Return [X, Y] of the center of cell containing provided text 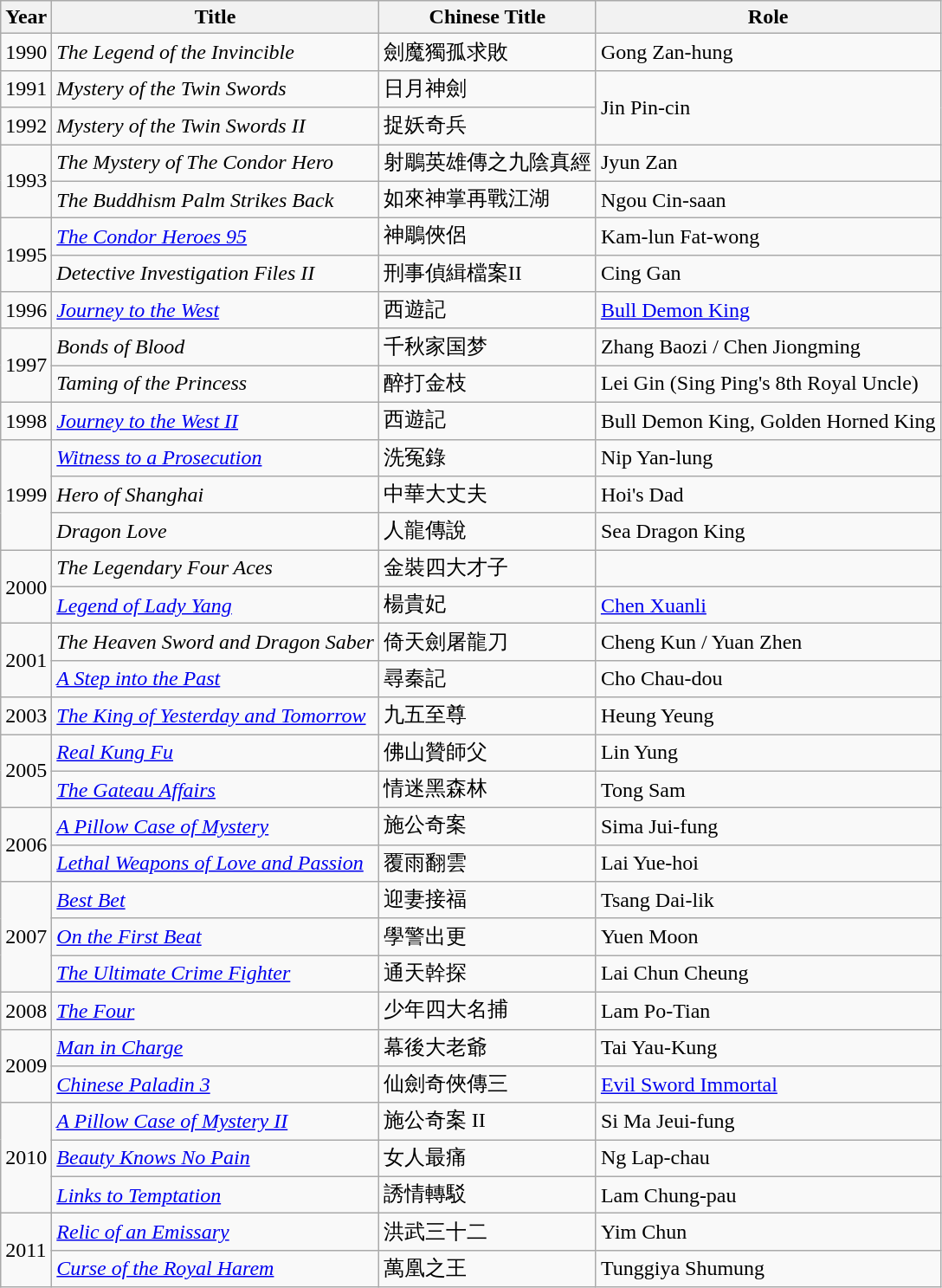
2008 [26, 1010]
Role [768, 17]
神鵰俠侶 [487, 237]
中華大丈夫 [487, 495]
通天幹探 [487, 974]
Chen Xuanli [768, 605]
幕後大老爺 [487, 1048]
捉妖奇兵 [487, 126]
覆雨翻雲 [487, 863]
2011 [26, 1251]
Sea Dragon King [768, 532]
Cheng Kun / Yuan Zhen [768, 643]
1999 [26, 495]
Links to Temptation [215, 1195]
醉打金枝 [487, 385]
1998 [26, 421]
Lei Gin (Sing Ping's 8th Royal Uncle) [768, 385]
Detective Investigation Files II [215, 274]
少年四大名捕 [487, 1010]
Hoi's Dad [768, 495]
劍魔獨孤求敗 [487, 52]
施公奇案 II [487, 1121]
Kam-lun Fat-wong [768, 237]
情迷黑森林 [487, 790]
Sima Jui-fung [768, 826]
九五至尊 [487, 715]
The Gateau Affairs [215, 790]
The Mystery of The Condor Hero [215, 163]
Dragon Love [215, 532]
Bonds of Blood [215, 346]
楊貴妃 [487, 605]
The Heaven Sword and Dragon Saber [215, 643]
仙劍奇俠傳三 [487, 1084]
Legend of Lady Yang [215, 605]
Title [215, 17]
倚天劍屠龍刀 [487, 643]
The King of Yesterday and Tomorrow [215, 715]
Taming of the Princess [215, 385]
Nip Yan-lung [768, 457]
Witness to a Prosecution [215, 457]
Mystery of the Twin Swords [215, 88]
Chinese Paladin 3 [215, 1084]
Mystery of the Twin Swords II [215, 126]
Cing Gan [768, 274]
Lethal Weapons of Love and Passion [215, 863]
2009 [26, 1065]
Tsang Dai-lik [768, 901]
2007 [26, 937]
Tong Sam [768, 790]
女人最痛 [487, 1159]
佛山贊師父 [487, 754]
On the First Beat [215, 937]
The Ultimate Crime Fighter [215, 974]
施公奇案 [487, 826]
1995 [26, 255]
學警出更 [487, 937]
日月神劍 [487, 88]
1991 [26, 88]
The Legend of the Invincible [215, 52]
1993 [26, 180]
Jin Pin-cin [768, 107]
Lam Chung-pau [768, 1195]
Si Ma Jeui-fung [768, 1121]
1996 [26, 310]
2000 [26, 587]
Ng Lap-chau [768, 1159]
人龍傳說 [487, 532]
Bull Demon King, Golden Horned King [768, 421]
Lin Yung [768, 754]
The Four [215, 1010]
2001 [26, 660]
The Condor Heroes 95 [215, 237]
Gong Zan-hung [768, 52]
1990 [26, 52]
Year [26, 17]
Evil Sword Immortal [768, 1084]
Cho Chau-dou [768, 679]
尋秦記 [487, 679]
Curse of the Royal Harem [215, 1268]
Lai Chun Cheung [768, 974]
Tunggiya Shumung [768, 1268]
誘情轉駁 [487, 1195]
The Legendary Four Aces [215, 568]
2010 [26, 1158]
Journey to the West II [215, 421]
1997 [26, 366]
Jyun Zan [768, 163]
Tai Yau-Kung [768, 1048]
1992 [26, 126]
洪武三十二 [487, 1232]
Heung Yeung [768, 715]
刑事偵緝檔案II [487, 274]
Relic of an Emissary [215, 1232]
The Buddhism Palm Strikes Back [215, 199]
Beauty Knows No Pain [215, 1159]
Ngou Cin-saan [768, 199]
金裝四大才子 [487, 568]
Chinese Title [487, 17]
迎妻接福 [487, 901]
Man in Charge [215, 1048]
Yim Chun [768, 1232]
千秋家国梦 [487, 346]
2006 [26, 845]
2005 [26, 771]
Journey to the West [215, 310]
洗冤錄 [487, 457]
2003 [26, 715]
A Step into the Past [215, 679]
Hero of Shanghai [215, 495]
Best Bet [215, 901]
如來神掌再戰江湖 [487, 199]
A Pillow Case of Mystery [215, 826]
Zhang Baozi / Chen Jiongming [768, 346]
Bull Demon King [768, 310]
Lai Yue-hoi [768, 863]
Real Kung Fu [215, 754]
Lam Po-Tian [768, 1010]
萬凰之王 [487, 1268]
Yuen Moon [768, 937]
A Pillow Case of Mystery II [215, 1121]
射鵰英雄傳之九陰真經 [487, 163]
